Extract the (x, y) coordinate from the center of the cell holding the provided text.  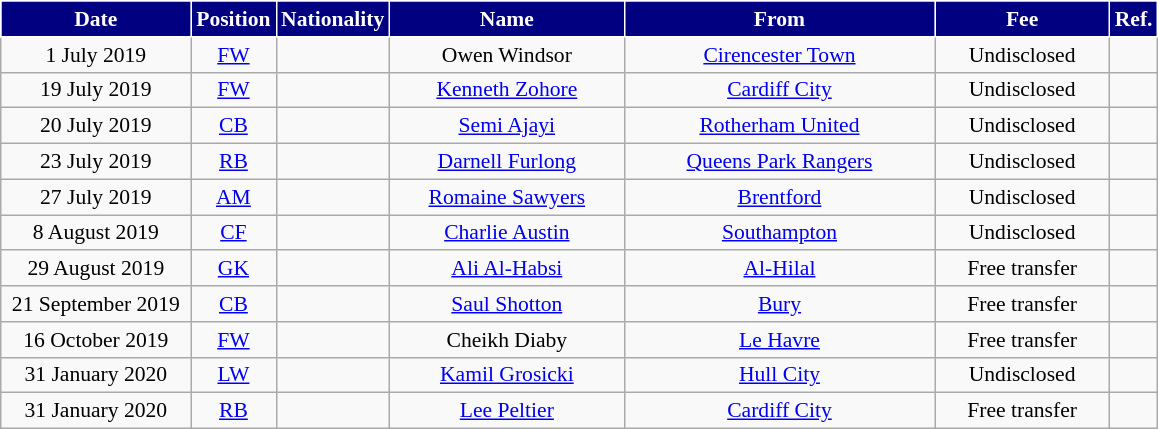
From (779, 19)
Southampton (779, 233)
AM (234, 197)
Semi Ajayi (506, 126)
Queens Park Rangers (779, 162)
Kamil Grosicki (506, 375)
Le Havre (779, 340)
LW (234, 375)
8 August 2019 (96, 233)
Kenneth Zohore (506, 90)
Hull City (779, 375)
Al-Hilal (779, 269)
21 September 2019 (96, 304)
16 October 2019 (96, 340)
Ali Al-Habsi (506, 269)
Rotherham United (779, 126)
20 July 2019 (96, 126)
Owen Windsor (506, 55)
Saul Shotton (506, 304)
Charlie Austin (506, 233)
Bury (779, 304)
29 August 2019 (96, 269)
Lee Peltier (506, 411)
CF (234, 233)
23 July 2019 (96, 162)
Date (96, 19)
27 July 2019 (96, 197)
Position (234, 19)
Ref. (1134, 19)
Darnell Furlong (506, 162)
GK (234, 269)
Nationality (332, 19)
Romaine Sawyers (506, 197)
19 July 2019 (96, 90)
Brentford (779, 197)
1 July 2019 (96, 55)
Fee (1022, 19)
Name (506, 19)
Cirencester Town (779, 55)
Cheikh Diaby (506, 340)
